Provide the (X, Y) coordinate of the cell's center where the given text is located.  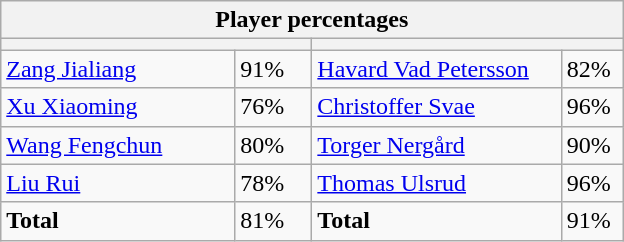
90% (592, 145)
78% (274, 183)
Liu Rui (118, 183)
81% (274, 221)
Torger Nergård (436, 145)
Xu Xiaoming (118, 107)
Havard Vad Petersson (436, 69)
Player percentages (312, 20)
80% (274, 145)
Zang Jialiang (118, 69)
Thomas Ulsrud (436, 183)
82% (592, 69)
76% (274, 107)
Wang Fengchun (118, 145)
Christoffer Svae (436, 107)
